Detect which cell encompasses the target text, then output its (x, y) center coordinate. 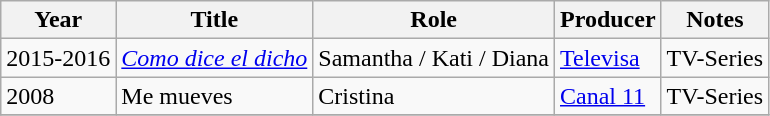
Title (214, 20)
Producer (608, 20)
Canal 11 (608, 96)
Year (58, 20)
Samantha / Kati / Diana (434, 58)
Televisa (608, 58)
Como dice el dicho (214, 58)
Notes (715, 20)
2008 (58, 96)
Cristina (434, 96)
2015-2016 (58, 58)
Me mueves (214, 96)
Role (434, 20)
